Provide the [X, Y] coordinate of the cell's center where the given text is located.  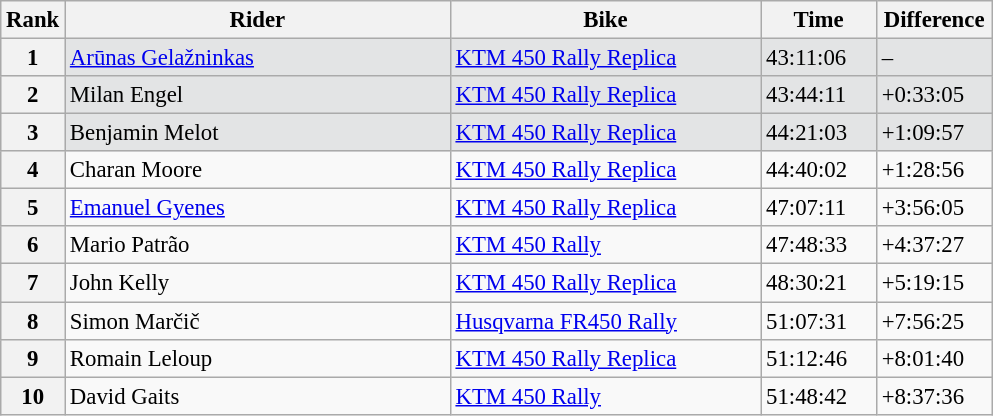
7 [33, 283]
Simon Marčič [258, 321]
9 [33, 358]
Bike [606, 20]
Charan Moore [258, 170]
43:11:06 [819, 58]
51:48:42 [819, 396]
Mario Patrão [258, 245]
+7:56:25 [934, 321]
+4:37:27 [934, 245]
44:21:03 [819, 133]
47:07:11 [819, 208]
47:48:33 [819, 245]
3 [33, 133]
43:44:11 [819, 95]
6 [33, 245]
51:07:31 [819, 321]
Rank [33, 20]
– [934, 58]
5 [33, 208]
+0:33:05 [934, 95]
1 [33, 58]
Benjamin Melot [258, 133]
Emanuel Gyenes [258, 208]
4 [33, 170]
2 [33, 95]
Time [819, 20]
+1:09:57 [934, 133]
44:40:02 [819, 170]
David Gaits [258, 396]
+3:56:05 [934, 208]
Romain Leloup [258, 358]
+8:37:36 [934, 396]
Arūnas Gelažninkas [258, 58]
48:30:21 [819, 283]
8 [33, 321]
10 [33, 396]
Rider [258, 20]
Husqvarna FR450 Rally [606, 321]
Difference [934, 20]
John Kelly [258, 283]
Milan Engel [258, 95]
+1:28:56 [934, 170]
+5:19:15 [934, 283]
+8:01:40 [934, 358]
51:12:46 [819, 358]
